Provide the [x, y] coordinate of the cell's center where the given text is located.  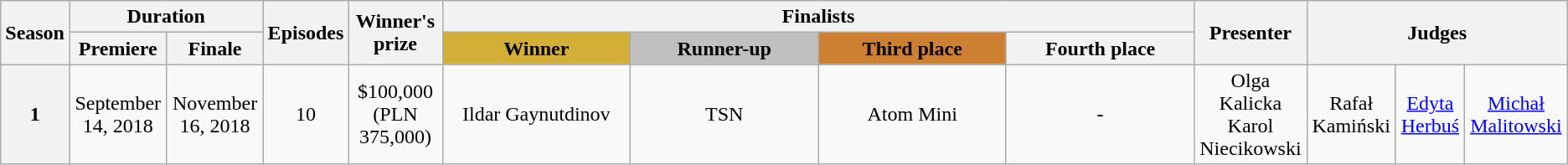
- [1100, 114]
Fourth place [1100, 49]
TSN [725, 114]
Winner's prize [395, 33]
Episodes [306, 33]
1 [35, 114]
Finale [214, 49]
Rafał Kamiński [1351, 114]
Michał Malitowski [1516, 114]
Presenter [1251, 33]
Judges [1437, 33]
Season [35, 33]
Edyta Herbuś [1430, 114]
$100,000(PLN 375,000) [395, 114]
Third place [912, 49]
Winner [536, 49]
Runner-up [725, 49]
Olga KalickaKarol Niecikowski [1251, 114]
Premiere [117, 49]
Finalists [818, 17]
Duration [166, 17]
September 14, 2018 [117, 114]
Ildar Gaynutdinov [536, 114]
November 16, 2018 [214, 114]
10 [306, 114]
Atom Mini [912, 114]
